Scan for the cell matching the given text and deliver its (x, y) coordinate at center. 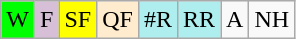
A (235, 20)
F (46, 20)
RR (198, 20)
QF (118, 20)
NH (272, 20)
SF (78, 20)
#R (158, 20)
W (18, 20)
